Pinpoint the cell where the given text exists, returning its (x, y) midpoint coordinate. 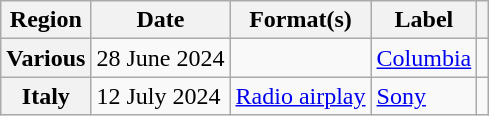
28 June 2024 (160, 58)
Region (46, 20)
Radio airplay (300, 96)
12 July 2024 (160, 96)
Various (46, 58)
Columbia (424, 58)
Label (424, 20)
Sony (424, 96)
Date (160, 20)
Italy (46, 96)
Format(s) (300, 20)
